Return the [X, Y] coordinate for the center point of the cell that contains the specified text.  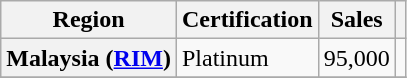
95,000 [356, 58]
Malaysia (RIM) [89, 58]
Region [89, 20]
Certification [247, 20]
Sales [356, 20]
Platinum [247, 58]
